Pinpoint the cell where the given text exists, returning its [X, Y] midpoint coordinate. 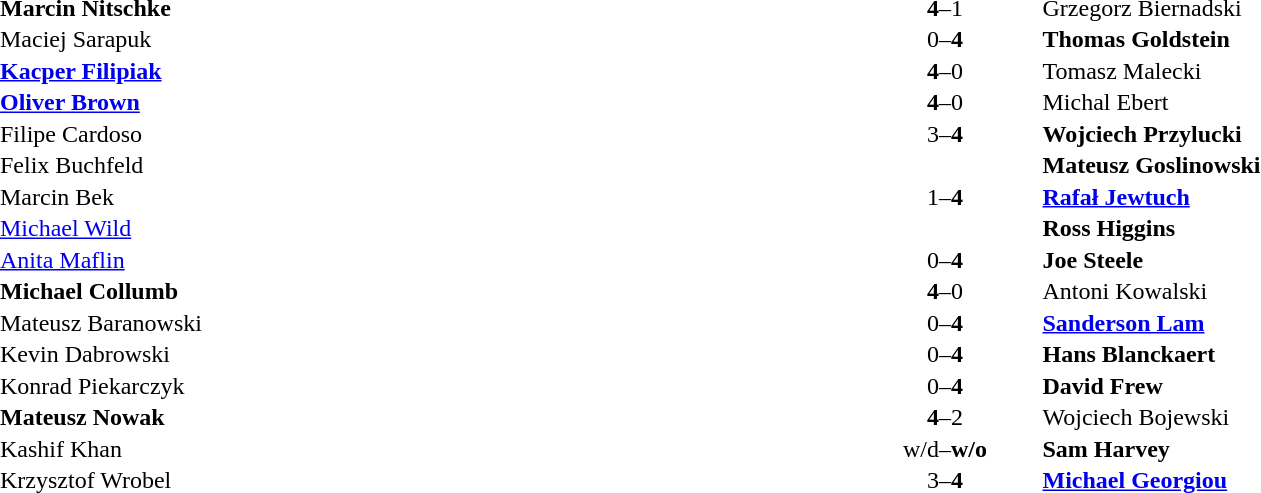
4–2 [944, 417]
w/d–w/o [944, 449]
1–4 [944, 197]
3–4 [944, 134]
